Identify which cell holds the provided text, then report its [X, Y] central coordinate. 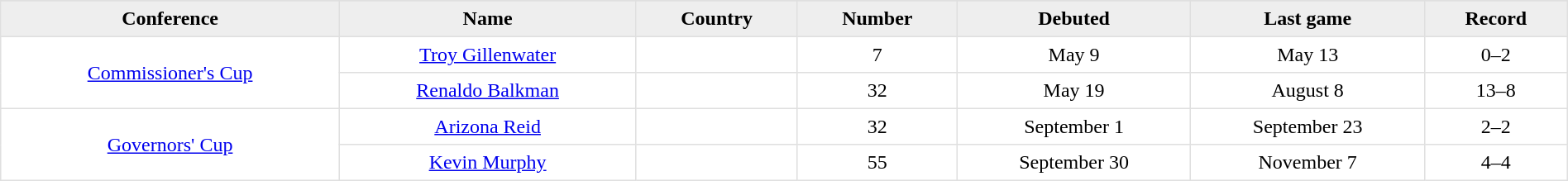
Debuted [1073, 19]
November 7 [1308, 163]
Record [1495, 19]
Arizona Reid [487, 126]
13–8 [1495, 91]
Country [716, 19]
September 23 [1308, 126]
September 30 [1073, 163]
Commissioner's Cup [170, 73]
May 13 [1308, 55]
Renaldo Balkman [487, 91]
0–2 [1495, 55]
May 19 [1073, 91]
August 8 [1308, 91]
Conference [170, 19]
55 [877, 163]
Number [877, 19]
Name [487, 19]
May 9 [1073, 55]
4–4 [1495, 163]
September 1 [1073, 126]
Troy Gillenwater [487, 55]
Kevin Murphy [487, 163]
2–2 [1495, 126]
7 [877, 55]
Governors' Cup [170, 144]
Last game [1308, 19]
